Pinpoint the cell where the given text exists, returning its (x, y) midpoint coordinate. 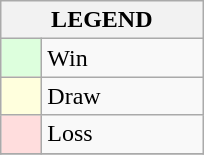
Win (122, 58)
Draw (122, 96)
Loss (122, 134)
LEGEND (102, 20)
